Find where the given text appears and provide that cell's center as (x, y) coordinate. 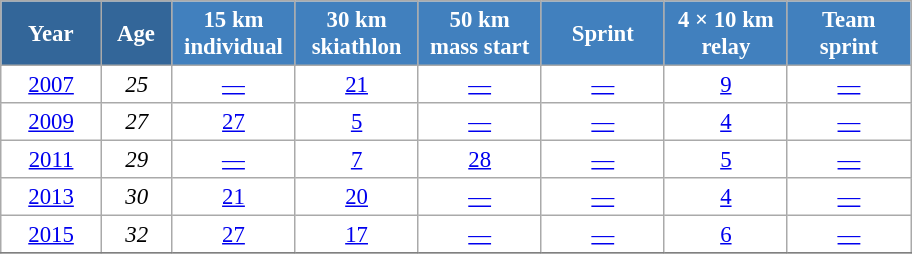
28 (480, 160)
Team sprint (848, 34)
29 (136, 160)
2011 (52, 160)
7 (356, 160)
17 (356, 235)
30 (136, 197)
2009 (52, 122)
20 (356, 197)
Age (136, 34)
15 km individual (234, 34)
Sprint (602, 34)
50 km mass start (480, 34)
25 (136, 85)
2015 (52, 235)
2007 (52, 85)
Year (52, 34)
4 × 10 km relay (726, 34)
2013 (52, 197)
9 (726, 85)
30 km skiathlon (356, 34)
32 (136, 235)
6 (726, 235)
